Output the (x, y) coordinate of the center of the cell containing the given text.  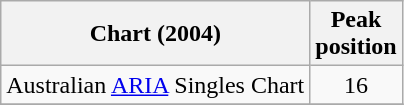
Peakposition (356, 34)
Australian ARIA Singles Chart (156, 85)
Chart (2004) (156, 34)
16 (356, 85)
